Return (X, Y) of the center of cell containing provided text 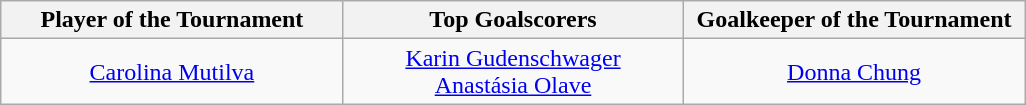
Carolina Mutilva (172, 72)
Player of the Tournament (172, 20)
Donna Chung (854, 72)
Karin Gudenschwager Anastásia Olave (512, 72)
Goalkeeper of the Tournament (854, 20)
Top Goalscorers (512, 20)
